Identify which cell holds the provided text, then report its [x, y] central coordinate. 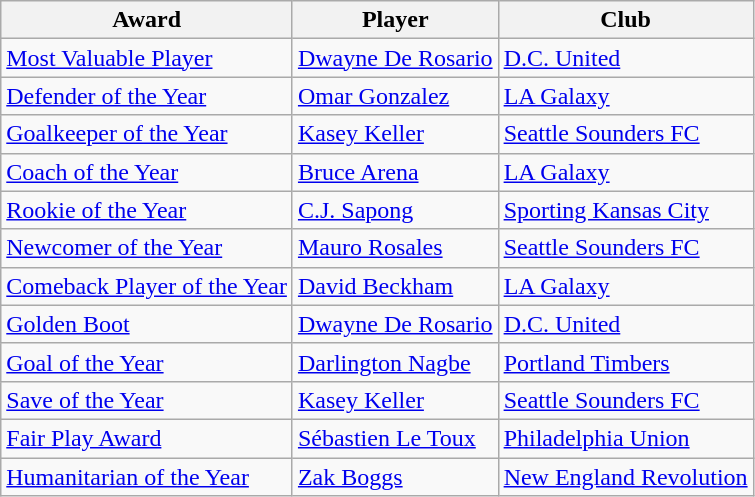
Sébastien Le Toux [395, 438]
Coach of the Year [147, 172]
Omar Gonzalez [395, 96]
Golden Boot [147, 324]
Comeback Player of the Year [147, 286]
Goal of the Year [147, 362]
Save of the Year [147, 400]
Sporting Kansas City [626, 210]
Mauro Rosales [395, 248]
Defender of the Year [147, 96]
Rookie of the Year [147, 210]
Philadelphia Union [626, 438]
Humanitarian of the Year [147, 477]
Award [147, 20]
C.J. Sapong [395, 210]
Newcomer of the Year [147, 248]
Zak Boggs [395, 477]
David Beckham [395, 286]
New England Revolution [626, 477]
Bruce Arena [395, 172]
Goalkeeper of the Year [147, 134]
Fair Play Award [147, 438]
Most Valuable Player [147, 58]
Portland Timbers [626, 362]
Darlington Nagbe [395, 362]
Player [395, 20]
Club [626, 20]
